Extract the [x, y] coordinate from the center of the cell holding the provided text.  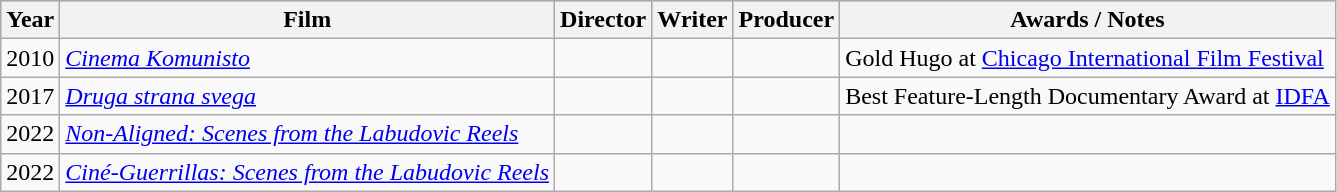
Film [308, 20]
Best Feature-Length Documentary Award at IDFA [1088, 96]
Gold Hugo at Chicago International Film Festival [1088, 58]
2017 [30, 96]
Year [30, 20]
Cinema Komunisto [308, 58]
Awards / Notes [1088, 20]
Director [604, 20]
Non-Aligned: Scenes from the Labudovic Reels [308, 134]
Writer [692, 20]
2010 [30, 58]
Druga strana svega [308, 96]
Ciné-Guerrillas: Scenes from the Labudovic Reels [308, 172]
Producer [786, 20]
